Output the [X, Y] coordinate of the center of the cell containing the given text.  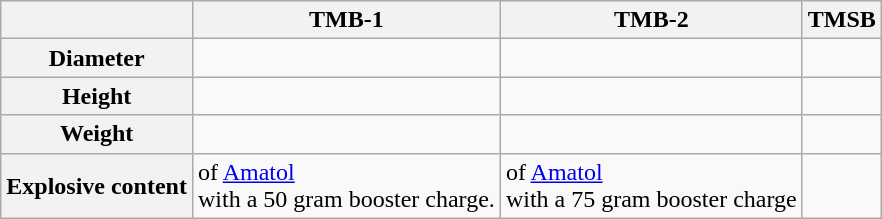
Explosive content [97, 186]
Diameter [97, 58]
of Amatol with a 50 gram booster charge. [346, 186]
Weight [97, 134]
Height [97, 96]
TMSB [842, 20]
of Amatol with a 75 gram booster charge [651, 186]
TMB-2 [651, 20]
TMB-1 [346, 20]
